Capture the cell that displays the provided text and extract its [X, Y] central coordinate. 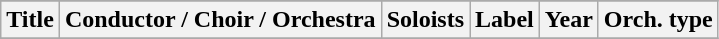
Label [505, 20]
Soloists [425, 20]
Orch. type [658, 20]
Title [30, 20]
Year [568, 20]
Conductor / Choir / Orchestra [220, 20]
